From the cell containing the given text, extract its center point as [x, y] coordinate. 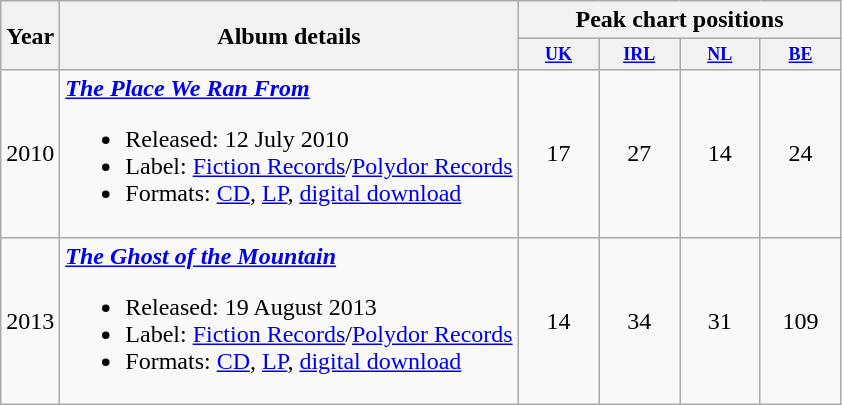
2010 [30, 154]
Year [30, 36]
27 [640, 154]
The Ghost of the MountainReleased: 19 August 2013Label: Fiction Records/Polydor RecordsFormats: CD, LP, digital download [289, 320]
IRL [640, 54]
The Place We Ran FromReleased: 12 July 2010Label: Fiction Records/Polydor RecordsFormats: CD, LP, digital download [289, 154]
2013 [30, 320]
BE [800, 54]
31 [720, 320]
Peak chart positions [680, 20]
Album details [289, 36]
34 [640, 320]
NL [720, 54]
UK [558, 54]
24 [800, 154]
17 [558, 154]
109 [800, 320]
